For the text-containing cell, return its midpoint in [x, y] coordinate format. 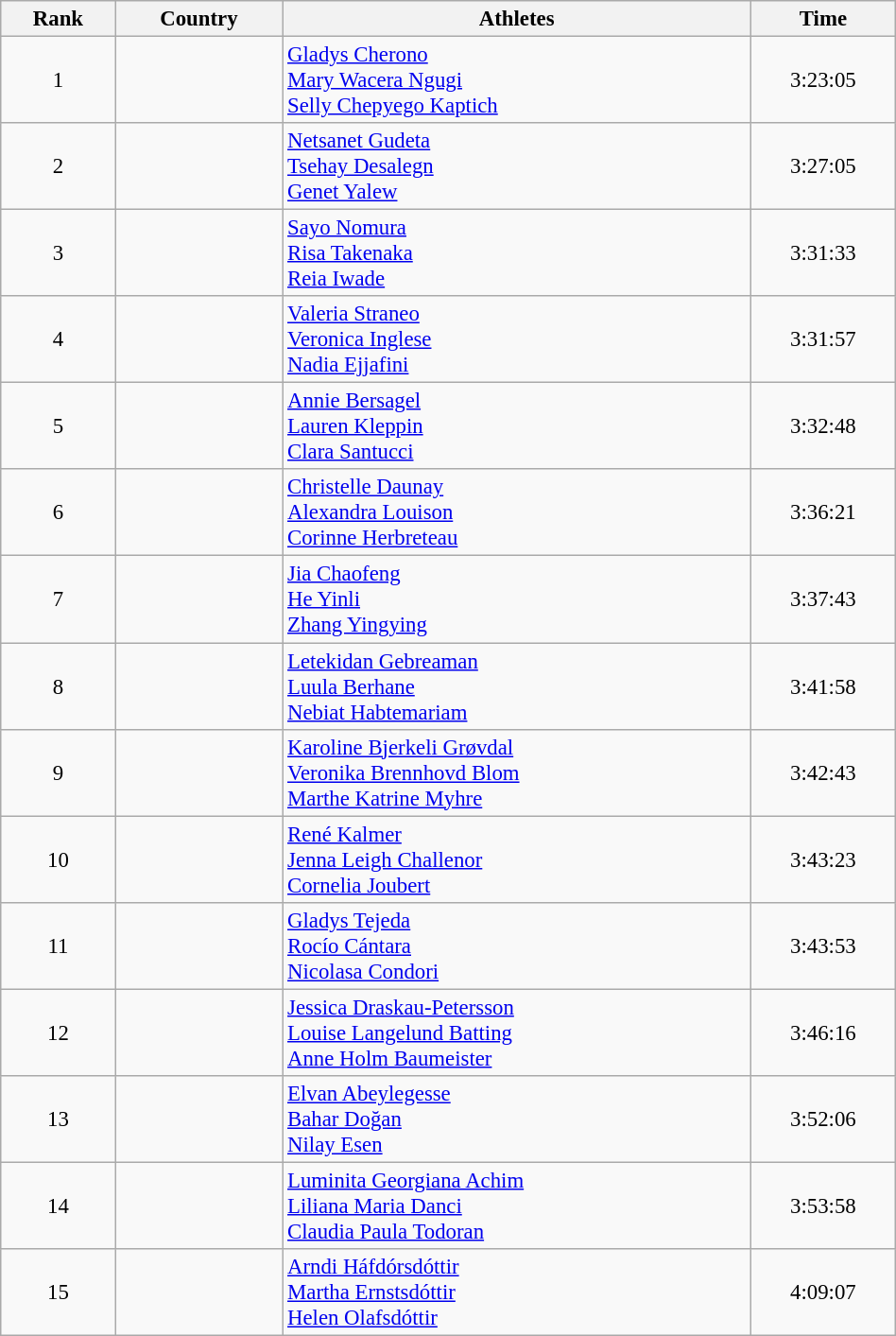
3:52:06 [824, 1119]
Christelle DaunayAlexandra LouisonCorinne Herbreteau [517, 512]
Valeria StraneoVeronica IngleseNadia Ejjafini [517, 339]
Karoline Bjerkeli GrøvdalVeronika Brennhovd BlomMarthe Katrine Myhre [517, 772]
3:27:05 [824, 166]
15 [59, 1293]
3 [59, 253]
Athletes [517, 19]
Country [198, 19]
10 [59, 859]
4:09:07 [824, 1293]
1 [59, 80]
Elvan AbeylegesseBahar DoğanNilay Esen [517, 1119]
3:43:23 [824, 859]
Letekidan GebreamanLuula BerhaneNebiat Habtemariam [517, 686]
Annie BersagelLauren KleppinClara Santucci [517, 426]
11 [59, 946]
Rank [59, 19]
8 [59, 686]
Gladys CheronoMary Wacera NgugiSelly Chepyego Kaptich [517, 80]
3:43:53 [824, 946]
4 [59, 339]
3:36:21 [824, 512]
3:31:57 [824, 339]
6 [59, 512]
Luminita Georgiana AchimLiliana Maria DanciClaudia Paula Todoran [517, 1206]
Time [824, 19]
14 [59, 1206]
3:23:05 [824, 80]
7 [59, 599]
Gladys TejedaRocío CántaraNicolasa Condori [517, 946]
Sayo NomuraRisa TakenakaReia Iwade [517, 253]
Jessica Draskau-PeterssonLouise Langelund BattingAnne Holm Baumeister [517, 1032]
13 [59, 1119]
Jia ChaofengHe YinliZhang Yingying [517, 599]
Netsanet GudetaTsehay DesalegnGenet Yalew [517, 166]
René KalmerJenna Leigh ChallenorCornelia Joubert [517, 859]
3:53:58 [824, 1206]
3:41:58 [824, 686]
3:42:43 [824, 772]
Arndi HáfdórsdóttirMartha ErnstsdóttirHelen Olafsdóttir [517, 1293]
2 [59, 166]
3:32:48 [824, 426]
12 [59, 1032]
9 [59, 772]
5 [59, 426]
3:46:16 [824, 1032]
3:37:43 [824, 599]
3:31:33 [824, 253]
